Determine the (X, Y) coordinate at the center of the cell enclosing the given text.  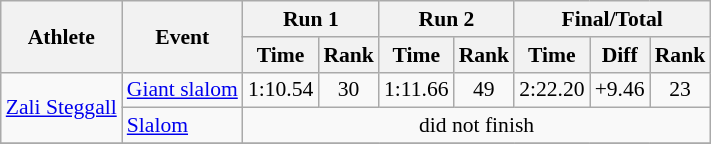
1:10.54 (280, 90)
Final/Total (612, 19)
Athlete (62, 36)
30 (348, 90)
49 (484, 90)
Slalom (182, 126)
Event (182, 36)
did not finish (476, 126)
Giant slalom (182, 90)
Run 2 (446, 19)
Zali Steggall (62, 108)
2:22.20 (552, 90)
+9.46 (620, 90)
23 (680, 90)
Run 1 (311, 19)
1:11.66 (416, 90)
Diff (620, 55)
